Identify which cell holds the provided text, then report its (X, Y) central coordinate. 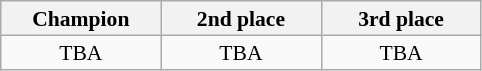
3rd place (401, 18)
Champion (81, 18)
2nd place (241, 18)
